Detect which cell encompasses the target text, then output its (x, y) center coordinate. 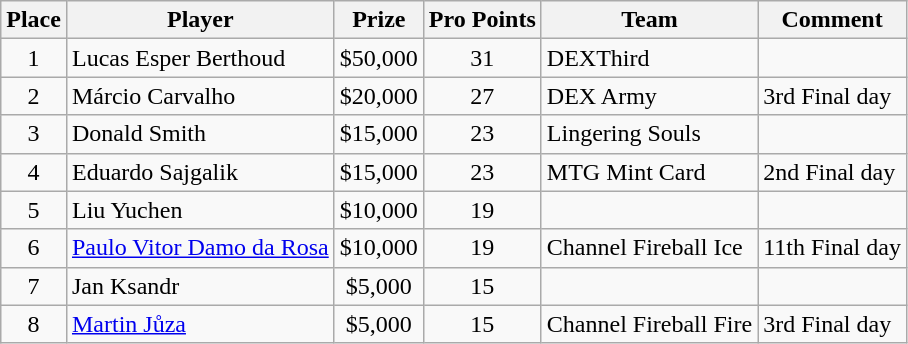
Márcio Carvalho (200, 96)
6 (34, 248)
7 (34, 286)
Paulo Vitor Damo da Rosa (200, 248)
Jan Ksandr (200, 286)
Player (200, 20)
$20,000 (378, 96)
8 (34, 324)
DEX Army (649, 96)
Liu Yuchen (200, 210)
Pro Points (482, 20)
Martin Jůza (200, 324)
3 (34, 134)
Donald Smith (200, 134)
DEXThird (649, 58)
5 (34, 210)
Channel Fireball Fire (649, 324)
27 (482, 96)
4 (34, 172)
1 (34, 58)
31 (482, 58)
2 (34, 96)
11th Final day (832, 248)
Channel Fireball Ice (649, 248)
Prize (378, 20)
Comment (832, 20)
2nd Final day (832, 172)
$50,000 (378, 58)
MTG Mint Card (649, 172)
Team (649, 20)
Eduardo Sajgalik (200, 172)
Lucas Esper Berthoud (200, 58)
Lingering Souls (649, 134)
Place (34, 20)
